Determine the (x, y) coordinate at the center of the cell enclosing the given text.  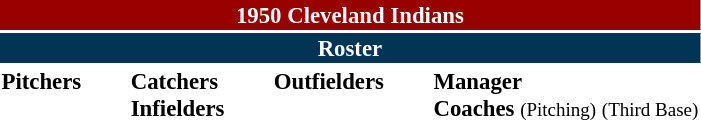
1950 Cleveland Indians (350, 15)
Roster (350, 48)
